Detect which cell encompasses the target text, then output its (X, Y) center coordinate. 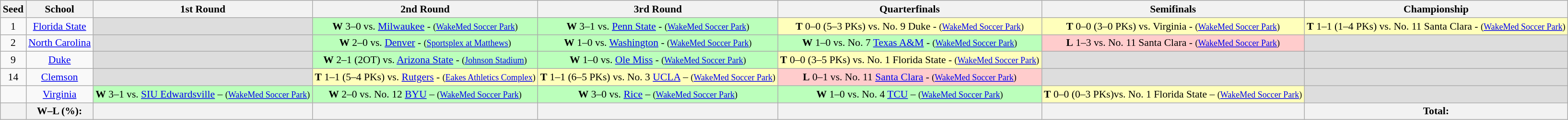
W 1–0 vs. Ole Miss - (WakeMed Soccer Park) (658, 60)
North Carolina (59, 43)
Duke (59, 60)
2 (13, 43)
W 2–0 vs. No. 12 BYU – (WakeMed Soccer Park) (425, 94)
Florida State (59, 26)
Seed (13, 9)
W 3–1 vs. SIU Edwardsville – (WakeMed Soccer Park) (202, 94)
W 1–0 vs. No. 4 TCU – (WakeMed Soccer Park) (910, 94)
T 0–0 (3–5 PKs) vs. No. 1 Florida State - (WakeMed Soccer Park) (910, 60)
W 3–0 vs. Rice – (WakeMed Soccer Park) (658, 94)
W 1–0 vs. Washington - (WakeMed Soccer Park) (658, 43)
Semifinals (1173, 9)
T 0–0 (5–3 PKs) vs. No. 9 Duke - (WakeMed Soccer Park) (910, 26)
3rd Round (658, 9)
1st Round (202, 9)
L 1–3 vs. No. 11 Santa Clara - (WakeMed Soccer Park) (1173, 43)
Total: (1436, 111)
Quarterfinals (910, 9)
1 (13, 26)
9 (13, 60)
Clemson (59, 77)
14 (13, 77)
L 0–1 vs. No. 11 Santa Clara - (WakeMed Soccer Park) (910, 77)
T 1–1 (5–4 PKs) vs. Rutgers - (Eakes Athletics Complex) (425, 77)
W 1–0 vs. No. 7 Texas A&M - (WakeMed Soccer Park) (910, 43)
Championship (1436, 9)
W–L (%): (59, 111)
School (59, 9)
T 0–0 (0–3 PKs)vs. No. 1 Florida State – (WakeMed Soccer Park) (1173, 94)
T 1–1 (1–4 PKs) vs. No. 11 Santa Clara - (WakeMed Soccer Park) (1436, 26)
T 1–1 (6–5 PKs) vs. No. 3 UCLA – (WakeMed Soccer Park) (658, 77)
2nd Round (425, 9)
W 2–1 (2OT) vs. Arizona State - (Johnson Stadium) (425, 60)
T 0–0 (3–0 PKs) vs. Virginia - (WakeMed Soccer Park) (1173, 26)
W 3–1 vs. Penn State - (WakeMed Soccer Park) (658, 26)
W 2–0 vs. Denver - (Sportsplex at Matthews) (425, 43)
W 3–0 vs. Milwaukee - (WakeMed Soccer Park) (425, 26)
Virginia (59, 94)
